From the cell containing the given text, extract its center point as [x, y] coordinate. 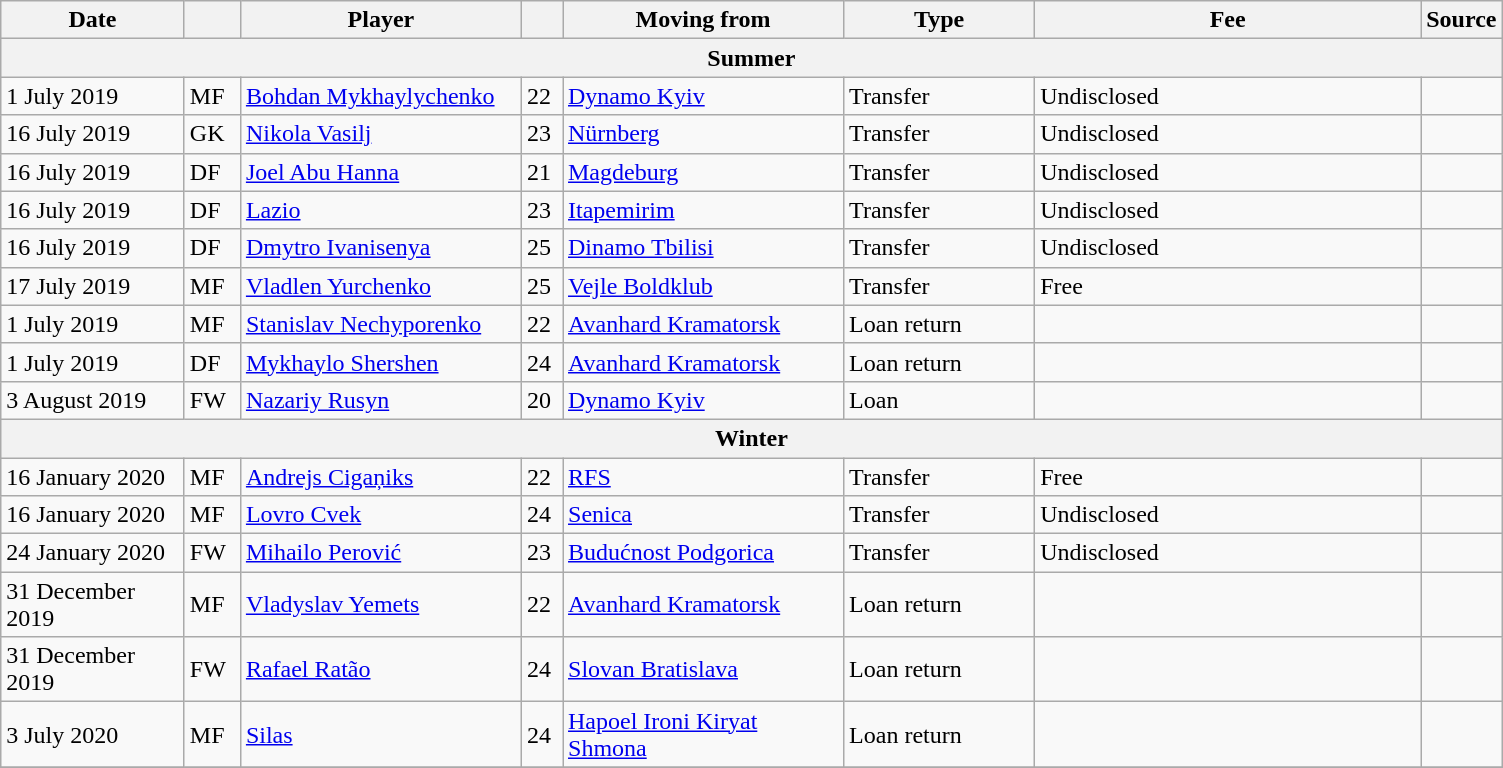
Budućnost Podgorica [702, 553]
Type [940, 20]
Rafael Ratão [380, 670]
Magdeburg [702, 172]
Slovan Bratislava [702, 670]
Silas [380, 734]
GK [212, 134]
Mihailo Perović [380, 553]
Dmytro Ivanisenya [380, 248]
3 August 2019 [93, 400]
Nazariy Rusyn [380, 400]
Nürnberg [702, 134]
Hapoel Ironi Kiryat Shmona [702, 734]
Summer [752, 58]
Bohdan Mykhaylychenko [380, 96]
Lazio [380, 210]
Dinamo Tbilisi [702, 248]
21 [542, 172]
17 July 2019 [93, 286]
20 [542, 400]
Date [93, 20]
RFS [702, 477]
Vladyslav Yemets [380, 604]
Moving from [702, 20]
24 January 2020 [93, 553]
Vladlen Yurchenko [380, 286]
Nikola Vasilj [380, 134]
Vejle Boldklub [702, 286]
Itapemirim [702, 210]
Loan [940, 400]
Joel Abu Hanna [380, 172]
Andrejs Cigaņiks [380, 477]
Fee [1228, 20]
Lovro Cvek [380, 515]
Mykhaylo Shershen [380, 362]
3 July 2020 [93, 734]
Source [1462, 20]
Stanislav Nechyporenko [380, 324]
Senica [702, 515]
Player [380, 20]
Winter [752, 438]
